Output the (x, y) coordinate of the center of the cell containing the given text.  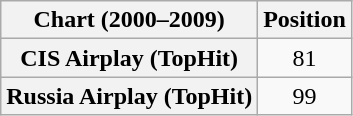
81 (305, 58)
Position (305, 20)
CIS Airplay (TopHit) (130, 58)
Russia Airplay (TopHit) (130, 96)
Chart (2000–2009) (130, 20)
99 (305, 96)
